Determine the (X, Y) coordinate at the center of the cell enclosing the given text.  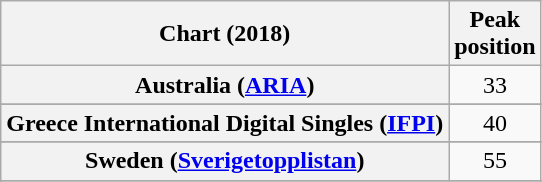
Chart (2018) (225, 34)
33 (495, 85)
55 (495, 161)
40 (495, 123)
Peak position (495, 34)
Sweden (Sverigetopplistan) (225, 161)
Greece International Digital Singles (IFPI) (225, 123)
Australia (ARIA) (225, 85)
